Capture the cell that displays the provided text and extract its (x, y) central coordinate. 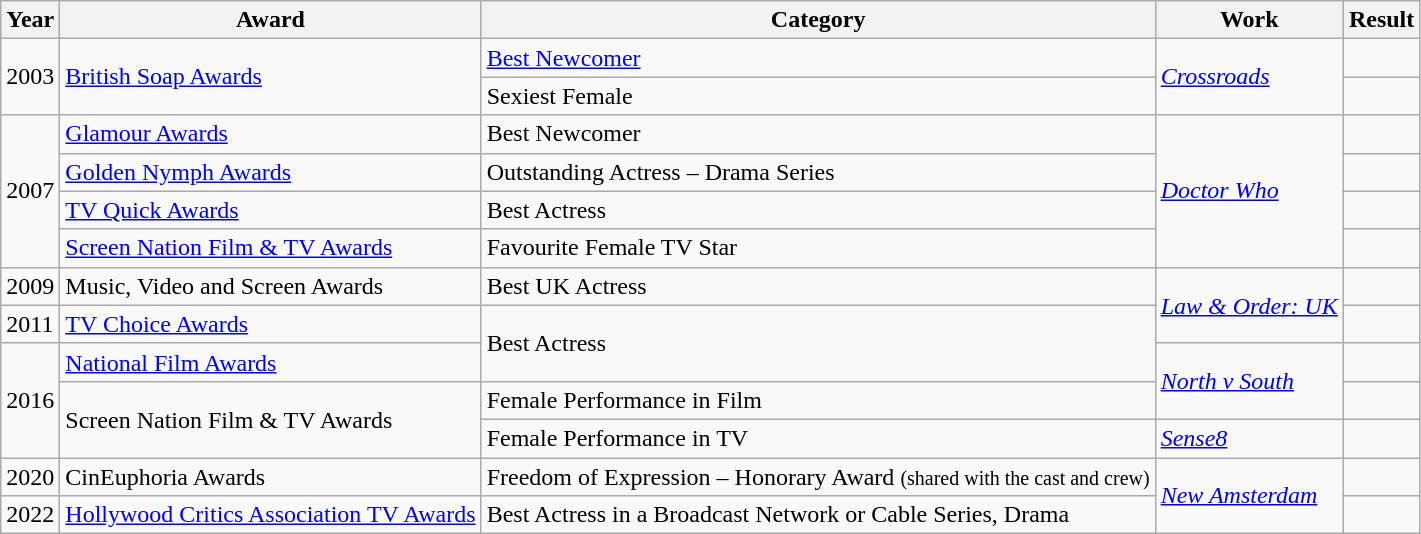
Glamour Awards (270, 134)
Sexiest Female (818, 96)
Crossroads (1249, 77)
Best UK Actress (818, 286)
2011 (30, 324)
Doctor Who (1249, 191)
Outstanding Actress – Drama Series (818, 172)
Category (818, 20)
CinEuphoria Awards (270, 477)
Golden Nymph Awards (270, 172)
Favourite Female TV Star (818, 248)
2009 (30, 286)
2003 (30, 77)
2007 (30, 191)
Sense8 (1249, 438)
Music, Video and Screen Awards (270, 286)
Result (1381, 20)
TV Choice Awards (270, 324)
British Soap Awards (270, 77)
North v South (1249, 381)
Work (1249, 20)
Female Performance in TV (818, 438)
TV Quick Awards (270, 210)
Year (30, 20)
National Film Awards (270, 362)
Female Performance in Film (818, 400)
Freedom of Expression – Honorary Award (shared with the cast and crew) (818, 477)
Hollywood Critics Association TV Awards (270, 515)
2016 (30, 400)
New Amsterdam (1249, 496)
2020 (30, 477)
Award (270, 20)
2022 (30, 515)
Law & Order: UK (1249, 305)
Best Actress in a Broadcast Network or Cable Series, Drama (818, 515)
